For the text-containing cell, return its midpoint in [X, Y] coordinate format. 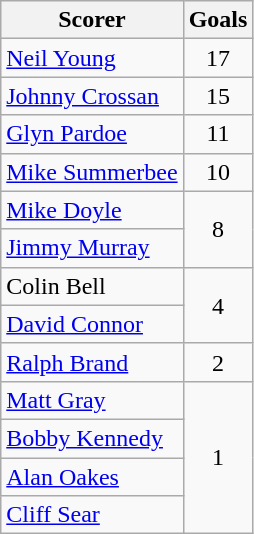
15 [218, 96]
1 [218, 457]
4 [218, 305]
11 [218, 134]
Mike Doyle [92, 210]
Glyn Pardoe [92, 134]
David Connor [92, 324]
Neil Young [92, 58]
Colin Bell [92, 286]
Matt Gray [92, 400]
Ralph Brand [92, 362]
2 [218, 362]
Bobby Kennedy [92, 438]
17 [218, 58]
Alan Oakes [92, 477]
Cliff Sear [92, 515]
Goals [218, 20]
Mike Summerbee [92, 172]
10 [218, 172]
Jimmy Murray [92, 248]
8 [218, 229]
Scorer [92, 20]
Johnny Crossan [92, 96]
